Extract the [x, y] coordinate from the center of the cell holding the provided text.  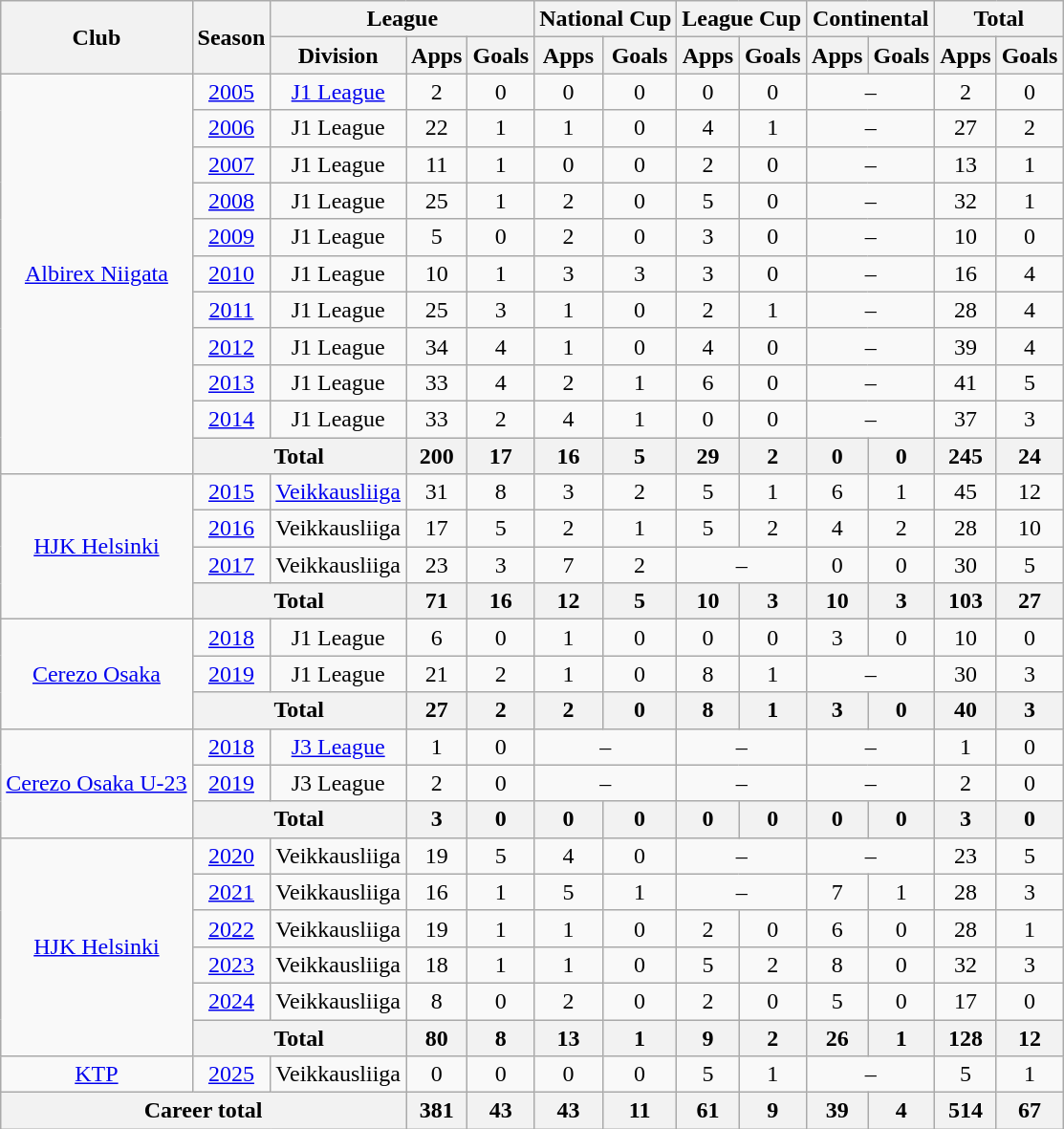
41 [966, 382]
2016 [231, 529]
200 [437, 456]
18 [437, 965]
2006 [231, 128]
80 [437, 1037]
2023 [231, 965]
71 [437, 601]
League [402, 19]
Cerezo Osaka [97, 674]
61 [707, 1111]
2024 [231, 1001]
2025 [231, 1075]
128 [966, 1037]
2011 [231, 310]
103 [966, 601]
League Cup [742, 19]
Cerezo Osaka U-23 [97, 783]
Continental [871, 19]
National Cup [606, 19]
29 [707, 456]
2012 [231, 346]
24 [1030, 456]
2005 [231, 92]
Division [338, 55]
KTP [97, 1075]
Albirex Niigata [97, 273]
245 [966, 456]
37 [966, 419]
514 [966, 1111]
2009 [231, 237]
381 [437, 1111]
22 [437, 128]
2008 [231, 201]
31 [437, 492]
2020 [231, 856]
2014 [231, 419]
2021 [231, 892]
2015 [231, 492]
45 [966, 492]
2013 [231, 382]
2017 [231, 565]
Season [231, 37]
Career total [204, 1111]
40 [966, 710]
21 [437, 674]
2007 [231, 164]
Club [97, 37]
26 [837, 1037]
67 [1030, 1111]
2022 [231, 928]
34 [437, 346]
2010 [231, 273]
